For the text-containing cell, return its midpoint in (x, y) coordinate format. 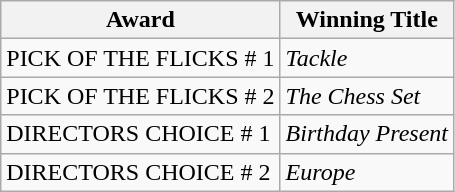
The Chess Set (366, 96)
DIRECTORS CHOICE # 2 (140, 172)
Winning Title (366, 20)
Tackle (366, 58)
PICK OF THE FLICKS # 2 (140, 96)
DIRECTORS CHOICE # 1 (140, 134)
PICK OF THE FLICKS # 1 (140, 58)
Award (140, 20)
Europe (366, 172)
Birthday Present (366, 134)
